Identify which cell holds the provided text, then report its [X, Y] central coordinate. 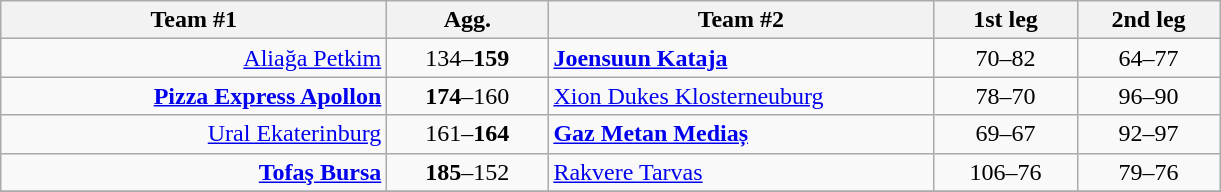
1st leg [1006, 20]
185–152 [468, 172]
Joensuun Kataja [741, 58]
Team #2 [741, 20]
79–76 [1148, 172]
Gaz Metan Mediaș [741, 134]
106–76 [1006, 172]
96–90 [1148, 96]
Xion Dukes Klosterneuburg [741, 96]
Team #1 [194, 20]
Rakvere Tarvas [741, 172]
2nd leg [1148, 20]
Tofaş Bursa [194, 172]
134–159 [468, 58]
Ural Ekaterinburg [194, 134]
92–97 [1148, 134]
78–70 [1006, 96]
Pizza Express Apollon [194, 96]
69–67 [1006, 134]
Aliağa Petkim [194, 58]
174–160 [468, 96]
70–82 [1006, 58]
64–77 [1148, 58]
Agg. [468, 20]
161–164 [468, 134]
